Determine the (X, Y) coordinate at the center of the cell enclosing the given text.  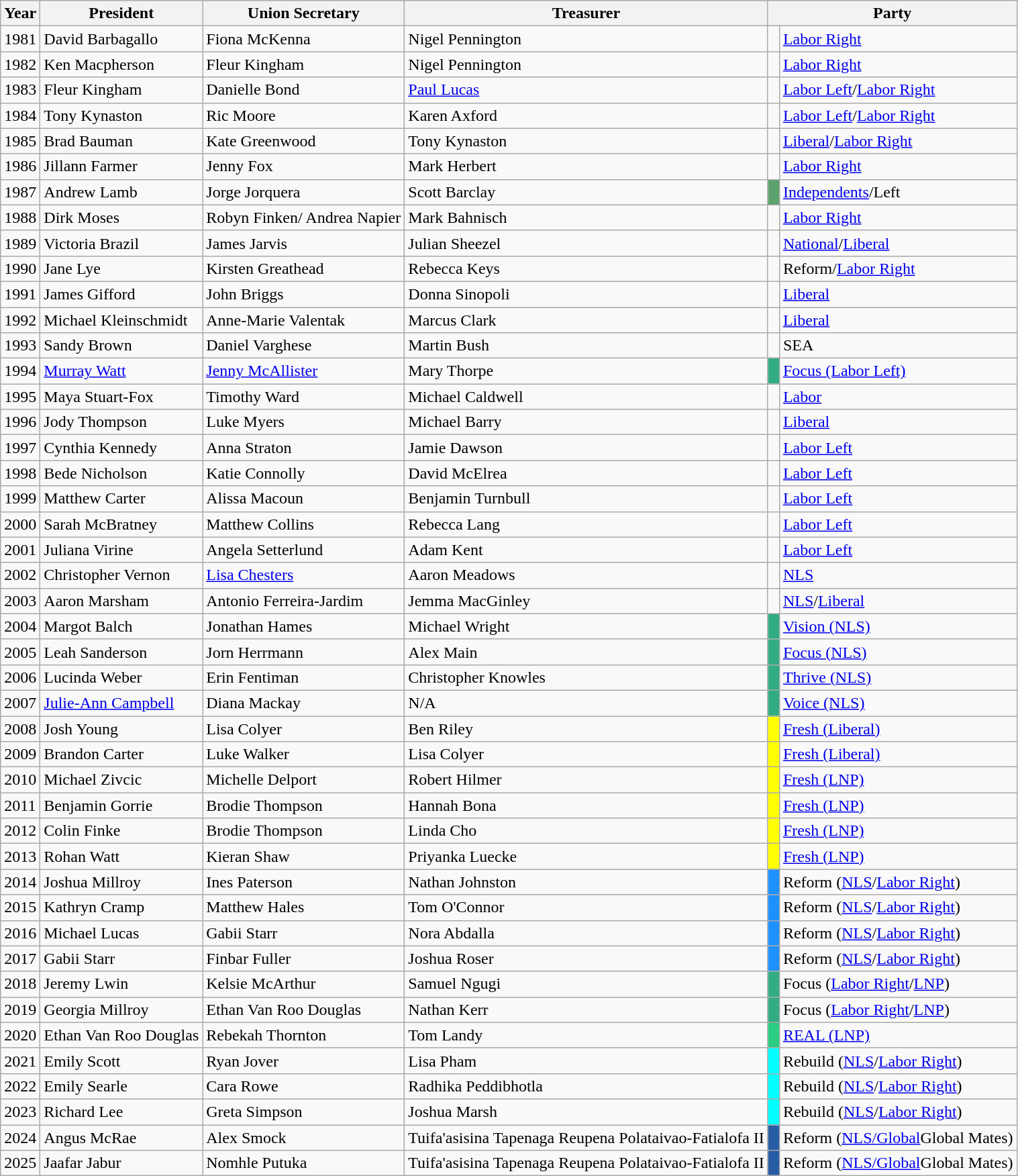
James Jarvis (303, 243)
Reform/Labor Right (898, 268)
Richard Lee (121, 1112)
Josh Young (121, 728)
Priyanka Luecke (587, 856)
Benjamin Turnbull (587, 499)
Nathan Kerr (587, 1010)
Michael Kleinschmidt (121, 320)
2013 (20, 856)
Emily Scott (121, 1061)
Kelsie McArthur (303, 984)
Michelle Delport (303, 780)
1991 (20, 294)
Ryan Jover (303, 1061)
Focus (NLS) (898, 652)
Independents/Left (898, 192)
Rebecca Lang (587, 524)
Sarah McBratney (121, 524)
2015 (20, 908)
2022 (20, 1086)
2014 (20, 882)
Ken Macpherson (121, 64)
Karen Axford (587, 115)
Marcus Clark (587, 320)
2003 (20, 601)
Mary Thorpe (587, 371)
Party (893, 13)
1986 (20, 166)
2011 (20, 805)
Thrive (NLS) (898, 677)
Vision (NLS) (898, 626)
Joshua Roser (587, 959)
2017 (20, 959)
2000 (20, 524)
Focus (Labor Left) (898, 371)
2001 (20, 550)
Matthew Collins (303, 524)
1990 (20, 268)
1988 (20, 217)
Donna Sinopoli (587, 294)
Angus McRae (121, 1138)
2010 (20, 780)
1998 (20, 473)
David McElrea (587, 473)
1992 (20, 320)
1981 (20, 39)
Cara Rowe (303, 1086)
2016 (20, 933)
1985 (20, 141)
Michael Barry (587, 422)
NLS/Liberal (898, 601)
Lisa Pham (587, 1061)
SEA (898, 346)
Alex Smock (303, 1138)
2021 (20, 1061)
Liberal/Labor Right (898, 141)
Tom Landy (587, 1035)
NLS (898, 575)
Andrew Lamb (121, 192)
Jillann Farmer (121, 166)
Nathan Johnston (587, 882)
Jenny Fox (303, 166)
Aaron Marsham (121, 601)
Matthew Hales (303, 908)
Matthew Carter (121, 499)
1997 (20, 448)
1993 (20, 346)
Jorn Herrmann (303, 652)
Voice (NLS) (898, 703)
Rebecca Keys (587, 268)
2009 (20, 754)
Scott Barclay (587, 192)
Paul Lucas (587, 90)
Juliana Virine (121, 550)
National/Liberal (898, 243)
2002 (20, 575)
1987 (20, 192)
Luke Myers (303, 422)
Jeremy Lwin (121, 984)
1983 (20, 90)
1996 (20, 422)
Daniel Varghese (303, 346)
Jane Lye (121, 268)
Nomhle Putuka (303, 1163)
Victoria Brazil (121, 243)
Finbar Fuller (303, 959)
Jamie Dawson (587, 448)
Antonio Ferreira-Jardim (303, 601)
Mark Herbert (587, 166)
Joshua Marsh (587, 1112)
Angela Setterlund (303, 550)
Robert Hilmer (587, 780)
1995 (20, 397)
Labor (898, 397)
Union Secretary (303, 13)
Year (20, 13)
Luke Walker (303, 754)
2004 (20, 626)
Erin Fentiman (303, 677)
2005 (20, 652)
Kieran Shaw (303, 856)
Jemma MacGinley (587, 601)
Nora Abdalla (587, 933)
2020 (20, 1035)
Michael Caldwell (587, 397)
Katie Connolly (303, 473)
Michael Zivcic (121, 780)
Brandon Carter (121, 754)
2018 (20, 984)
Julian Sheezel (587, 243)
2008 (20, 728)
Samuel Ngugi (587, 984)
2012 (20, 831)
Kathryn Cramp (121, 908)
Alex Main (587, 652)
Michael Lucas (121, 933)
Jaafar Jabur (121, 1163)
Dirk Moses (121, 217)
Lisa Chesters (303, 575)
Georgia Millroy (121, 1010)
Radhika Peddibhotla (587, 1086)
Cynthia Kennedy (121, 448)
2007 (20, 703)
2024 (20, 1138)
2025 (20, 1163)
Margot Balch (121, 626)
Robyn Finken/ Andrea Napier (303, 217)
1982 (20, 64)
Rebekah Thornton (303, 1035)
2006 (20, 677)
N/A (587, 703)
Adam Kent (587, 550)
President (121, 13)
James Gifford (121, 294)
Christopher Vernon (121, 575)
Jenny McAllister (303, 371)
Mark Bahnisch (587, 217)
Rohan Watt (121, 856)
Martin Bush (587, 346)
1994 (20, 371)
Kate Greenwood (303, 141)
Joshua Millroy (121, 882)
John Briggs (303, 294)
2023 (20, 1112)
Jorge Jorquera (303, 192)
Bede Nicholson (121, 473)
Sandy Brown (121, 346)
Tom O'Connor (587, 908)
Jonathan Hames (303, 626)
David Barbagallo (121, 39)
Lucinda Weber (121, 677)
Timothy Ward (303, 397)
Fiona McKenna (303, 39)
1999 (20, 499)
Alissa Macoun (303, 499)
Leah Sanderson (121, 652)
Anna Straton (303, 448)
2019 (20, 1010)
Ben Riley (587, 728)
Jody Thompson (121, 422)
Julie-Ann Campbell (121, 703)
Diana Mackay (303, 703)
Ric Moore (303, 115)
Benjamin Gorrie (121, 805)
Ines Paterson (303, 882)
Kirsten Greathead (303, 268)
Christopher Knowles (587, 677)
Brad Bauman (121, 141)
Linda Cho (587, 831)
Hannah Bona (587, 805)
1989 (20, 243)
Anne-Marie Valentak (303, 320)
Danielle Bond (303, 90)
Michael Wright (587, 626)
Emily Searle (121, 1086)
Aaron Meadows (587, 575)
Maya Stuart-Fox (121, 397)
REAL (LNP) (898, 1035)
Treasurer (587, 13)
Greta Simpson (303, 1112)
Colin Finke (121, 831)
Murray Watt (121, 371)
1984 (20, 115)
